From the cell containing the given text, extract its center point as (X, Y) coordinate. 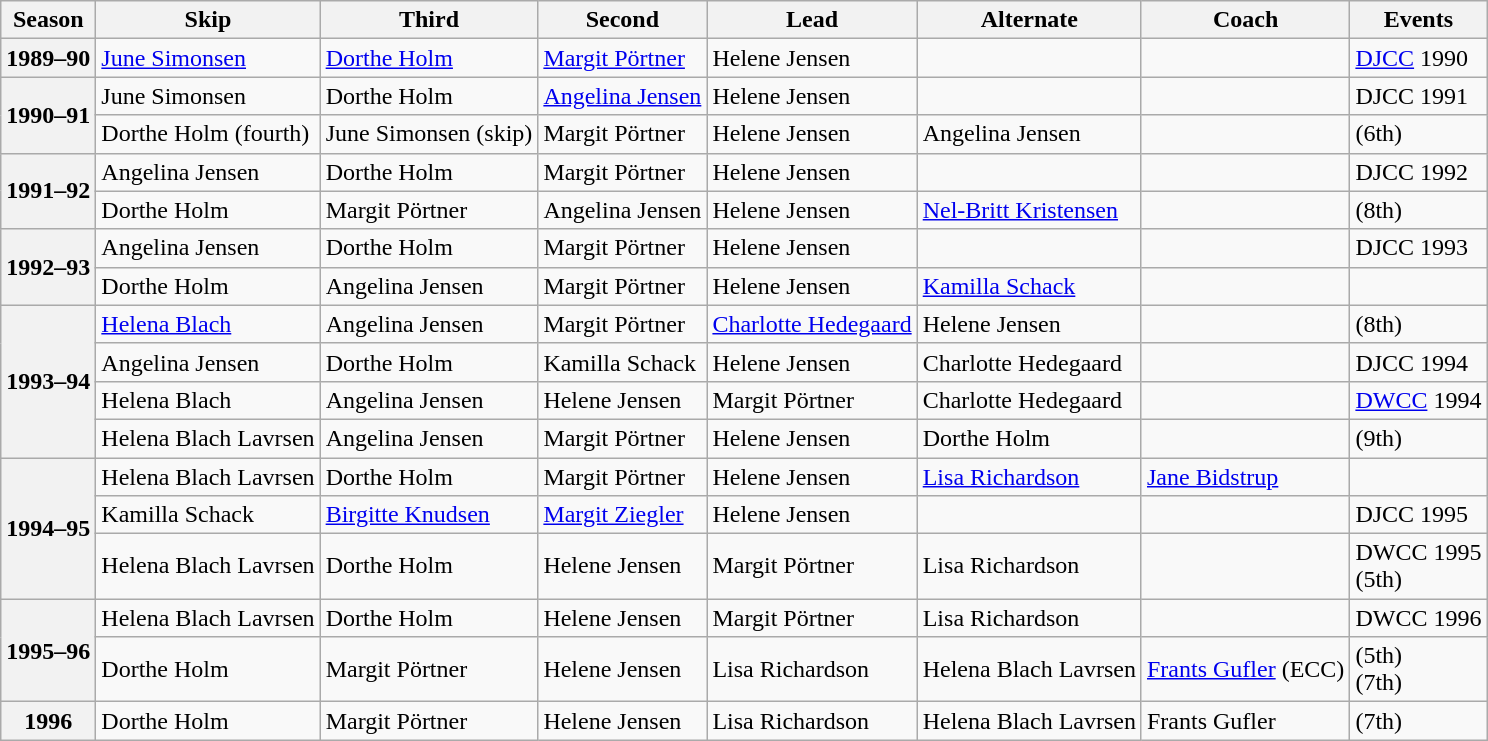
1992–93 (48, 267)
1996 (48, 721)
Frants Gufler (ECC) (1245, 670)
1989–90 (48, 58)
Nel-Britt Kristensen (1029, 210)
Third (429, 20)
DJCC 1994 (1418, 362)
Second (622, 20)
DJCC 1995 (1418, 515)
1993–94 (48, 381)
DJCC 1992 (1418, 172)
1994–95 (48, 528)
1991–92 (48, 191)
1990–91 (48, 115)
Jane Bidstrup (1245, 477)
Season (48, 20)
June Simonsen (skip) (429, 134)
Coach (1245, 20)
Events (1418, 20)
Birgitte Knudsen (429, 515)
DJCC 1991 (1418, 96)
DJCC 1990 (1418, 58)
(5th) (7th) (1418, 670)
(6th) (1418, 134)
DWCC 1996 (1418, 618)
Skip (208, 20)
DJCC 1993 (1418, 248)
Frants Gufler (1245, 721)
DWCC 1994 (1418, 400)
Margit Ziegler (622, 515)
Lead (812, 20)
DWCC 1995 (5th) (1418, 566)
Dorthe Holm (fourth) (208, 134)
(7th) (1418, 721)
1995–96 (48, 650)
Alternate (1029, 20)
(9th) (1418, 438)
